Output the [X, Y] coordinate of the center of the cell containing the given text.  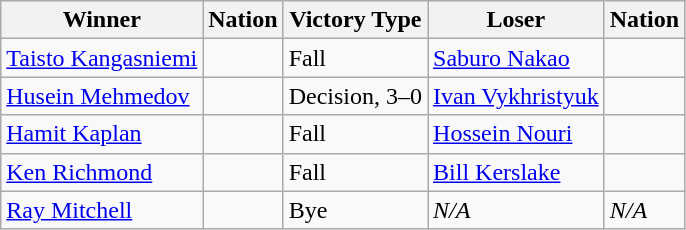
Hamit Kaplan [102, 134]
Husein Mehmedov [102, 96]
Bill Kerslake [516, 172]
Victory Type [355, 20]
Taisto Kangasniemi [102, 58]
Ray Mitchell [102, 210]
Saburo Nakao [516, 58]
Bye [355, 210]
Hossein Nouri [516, 134]
Winner [102, 20]
Loser [516, 20]
Ken Richmond [102, 172]
Ivan Vykhristyuk [516, 96]
Decision, 3–0 [355, 96]
